Output the [x, y] coordinate of the center of the cell containing the given text.  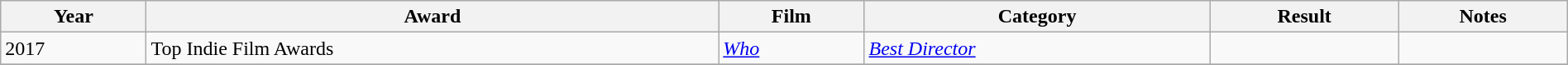
Award [433, 17]
Top Indie Film Awards [433, 48]
Category [1037, 17]
Year [74, 17]
2017 [74, 48]
Best Director [1037, 48]
Result [1304, 17]
Film [791, 17]
Notes [1483, 17]
Who [791, 48]
